Find where the given text appears and provide that cell's center as (x, y) coordinate. 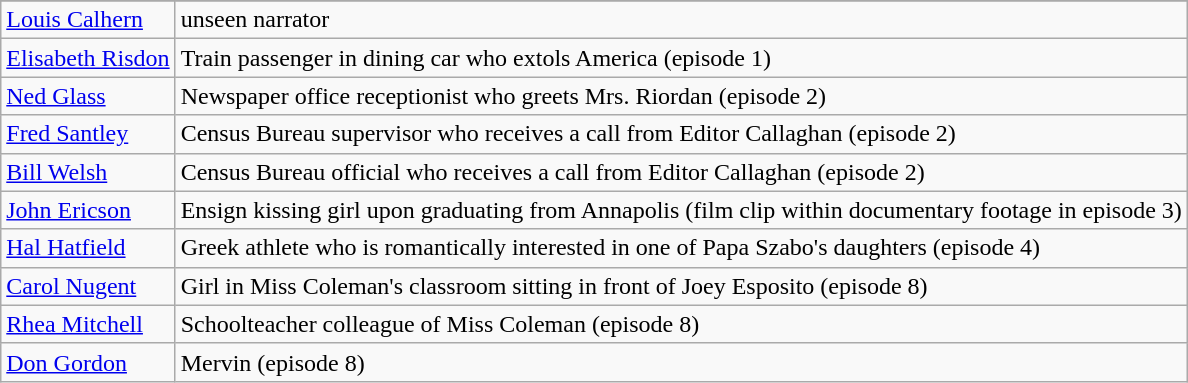
Girl in Miss Coleman's classroom sitting in front of Joey Esposito (episode 8) (681, 286)
Newspaper office receptionist who greets Mrs. Riordan (episode 2) (681, 96)
Louis Calhern (88, 20)
Fred Santley (88, 134)
Census Bureau supervisor who receives a call from Editor Callaghan (episode 2) (681, 134)
unseen narrator (681, 20)
Bill Welsh (88, 172)
Ensign kissing girl upon graduating from Annapolis (film clip within documentary footage in episode 3) (681, 210)
Ned Glass (88, 96)
Census Bureau official who receives a call from Editor Callaghan (episode 2) (681, 172)
Elisabeth Risdon (88, 58)
Carol Nugent (88, 286)
Don Gordon (88, 362)
Schoolteacher colleague of Miss Coleman (episode 8) (681, 324)
John Ericson (88, 210)
Greek athlete who is romantically interested in one of Papa Szabo's daughters (episode 4) (681, 248)
Rhea Mitchell (88, 324)
Train passenger in dining car who extols America (episode 1) (681, 58)
Hal Hatfield (88, 248)
Mervin (episode 8) (681, 362)
